Determine the (x, y) coordinate at the center of the cell enclosing the given text.  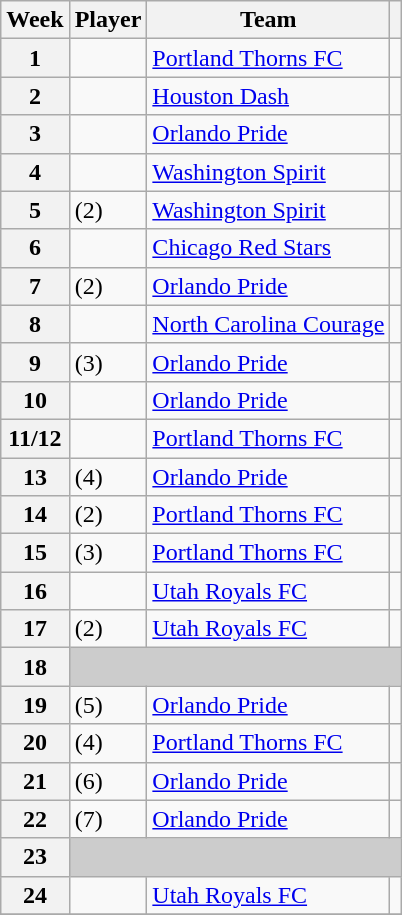
22 (35, 819)
9 (35, 362)
Week (35, 20)
16 (35, 591)
Team (268, 20)
Houston Dash (268, 96)
1 (35, 58)
(5) (108, 705)
21 (35, 781)
6 (35, 248)
17 (35, 629)
19 (35, 705)
2 (35, 96)
Chicago Red Stars (268, 248)
13 (35, 477)
24 (35, 895)
Player (108, 20)
(6) (108, 781)
14 (35, 515)
3 (35, 134)
15 (35, 553)
4 (35, 172)
23 (35, 857)
10 (35, 400)
20 (35, 743)
7 (35, 286)
11/12 (35, 438)
North Carolina Courage (268, 324)
5 (35, 210)
8 (35, 324)
(7) (108, 819)
18 (35, 667)
